Scan for the cell matching the given text and deliver its (x, y) coordinate at center. 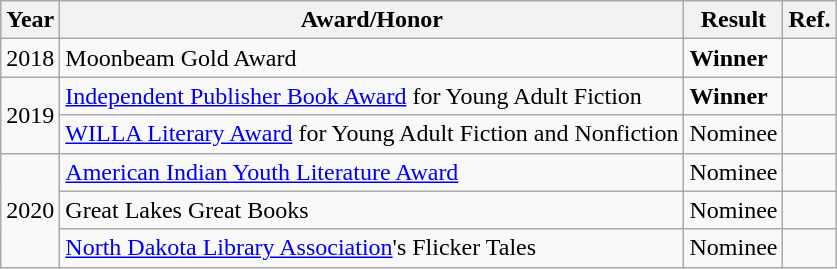
Ref. (810, 20)
Result (734, 20)
Award/Honor (372, 20)
Great Lakes Great Books (372, 210)
2020 (30, 210)
Independent Publisher Book Award for Young Adult Fiction (372, 96)
2019 (30, 115)
American Indian Youth Literature Award (372, 172)
North Dakota Library Association's Flicker Tales (372, 248)
Year (30, 20)
2018 (30, 58)
WILLA Literary Award for Young Adult Fiction and Nonfiction (372, 134)
Moonbeam Gold Award (372, 58)
